Determine the (x, y) coordinate at the center of the cell enclosing the given text.  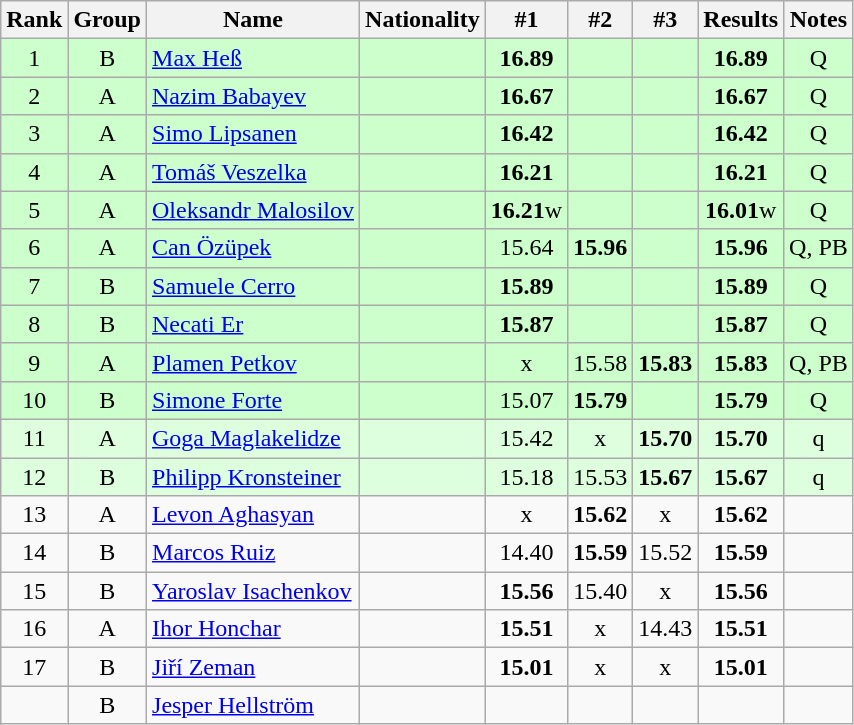
Ihor Honchar (254, 629)
Samuele Cerro (254, 286)
16 (34, 629)
Nationality (423, 20)
#3 (666, 20)
Yaroslav Isachenkov (254, 591)
10 (34, 400)
3 (34, 134)
9 (34, 362)
Marcos Ruiz (254, 553)
Jesper Hellström (254, 705)
Goga Maglakelidze (254, 438)
Necati Er (254, 324)
Levon Aghasyan (254, 515)
Plamen Petkov (254, 362)
15.42 (526, 438)
15.18 (526, 477)
Results (741, 20)
Rank (34, 20)
#1 (526, 20)
15.52 (666, 553)
Can Özüpek (254, 248)
Max Heß (254, 58)
14.40 (526, 553)
5 (34, 210)
15.58 (600, 362)
7 (34, 286)
#2 (600, 20)
15 (34, 591)
15.64 (526, 248)
2 (34, 96)
Jiří Zeman (254, 667)
6 (34, 248)
16.21w (526, 210)
Notes (819, 20)
Simone Forte (254, 400)
16.01w (741, 210)
Philipp Kronsteiner (254, 477)
Simo Lipsanen (254, 134)
13 (34, 515)
15.40 (600, 591)
Group (108, 20)
8 (34, 324)
14 (34, 553)
Nazim Babayev (254, 96)
14.43 (666, 629)
Tomáš Veszelka (254, 172)
4 (34, 172)
1 (34, 58)
Name (254, 20)
12 (34, 477)
17 (34, 667)
11 (34, 438)
Oleksandr Malosilov (254, 210)
15.07 (526, 400)
15.53 (600, 477)
